Capture the cell that displays the provided text and extract its [X, Y] central coordinate. 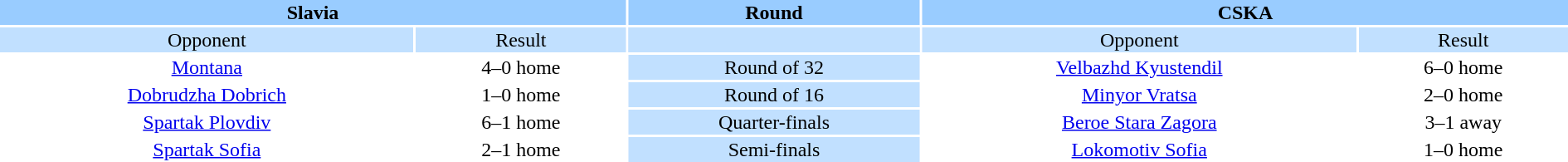
Spartak Plovdiv [207, 122]
CSKA [1245, 12]
3–1 away [1463, 122]
6–0 home [1463, 67]
Montana [207, 67]
Minyor Vratsa [1140, 95]
6–1 home [521, 122]
Round [774, 12]
4–0 home [521, 67]
Slavia [313, 12]
Quarter-finals [774, 122]
Velbazhd Kyustendil [1140, 67]
Semi-finals [774, 150]
Dobrudzha Dobrich [207, 95]
Beroe Stara Zagora [1140, 122]
Round of 16 [774, 95]
Round of 32 [774, 67]
Spartak Sofia [207, 150]
2–0 home [1463, 95]
Lokomotiv Sofia [1140, 150]
2–1 home [521, 150]
